Determine the (x, y) coordinate at the center of the cell enclosing the given text.  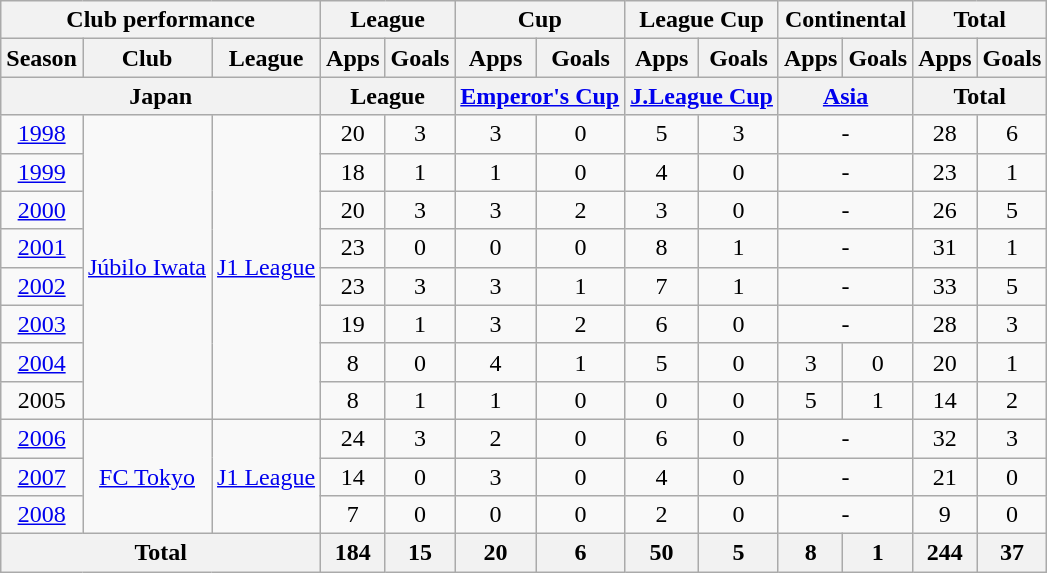
19 (353, 324)
1998 (42, 134)
Cup (540, 20)
J.League Cup (702, 96)
Japan (161, 96)
Asia (845, 96)
26 (945, 210)
2005 (42, 400)
33 (945, 286)
2004 (42, 362)
15 (420, 553)
Season (42, 58)
2000 (42, 210)
Emperor's Cup (540, 96)
Continental (845, 20)
2002 (42, 286)
24 (353, 438)
Club performance (161, 20)
32 (945, 438)
37 (1012, 553)
League Cup (702, 20)
50 (662, 553)
18 (353, 172)
2007 (42, 477)
2003 (42, 324)
2008 (42, 515)
31 (945, 248)
244 (945, 553)
1999 (42, 172)
184 (353, 553)
2006 (42, 438)
FC Tokyo (146, 476)
Júbilo Iwata (146, 267)
2001 (42, 248)
21 (945, 477)
9 (945, 515)
Club (146, 58)
